Locate the cell with the specified text and output its [x, y] center coordinate. 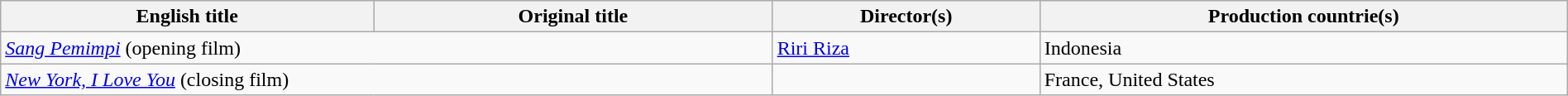
New York, I Love You (closing film) [387, 79]
Riri Riza [906, 48]
English title [187, 17]
France, United States [1303, 79]
Indonesia [1303, 48]
Original title [573, 17]
Director(s) [906, 17]
Production countrie(s) [1303, 17]
Sang Pemimpi (opening film) [387, 48]
